Pinpoint the cell where the given text exists, returning its [x, y] midpoint coordinate. 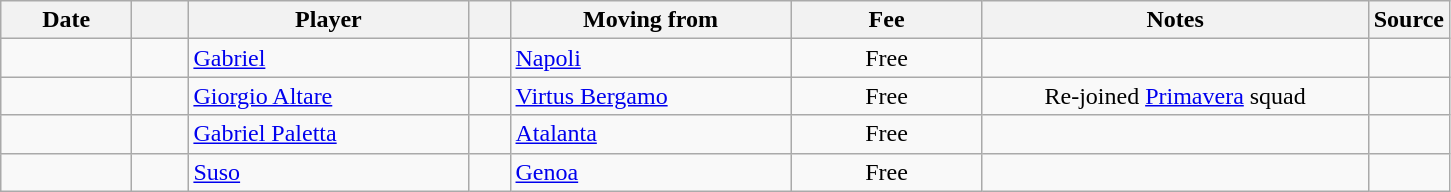
Napoli [650, 58]
Moving from [650, 20]
Atalanta [650, 134]
Gabriel [328, 58]
Source [1408, 20]
Date [66, 20]
Re-joined Primavera squad [1175, 96]
Giorgio Altare [328, 96]
Player [328, 20]
Suso [328, 172]
Fee [886, 20]
Virtus Bergamo [650, 96]
Gabriel Paletta [328, 134]
Notes [1175, 20]
Genoa [650, 172]
